Determine the (x, y) coordinate at the center of the cell enclosing the given text.  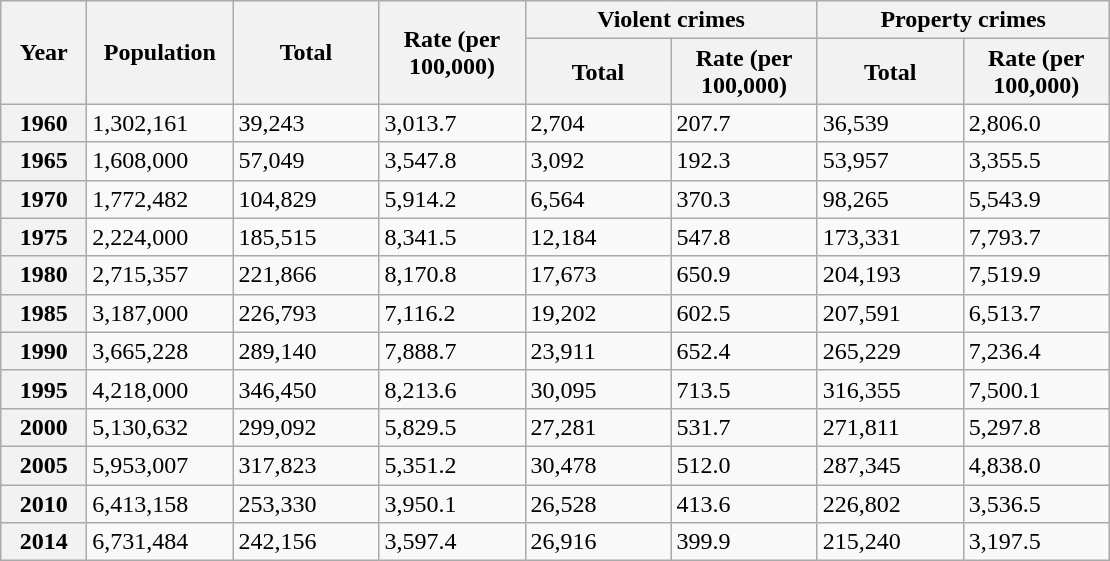
5,829.5 (452, 427)
2,715,357 (160, 275)
287,345 (890, 465)
6,731,484 (160, 542)
531.7 (744, 427)
7,793.7 (1036, 237)
8,341.5 (452, 237)
253,330 (306, 503)
2005 (44, 465)
36,539 (890, 123)
317,823 (306, 465)
7,236.4 (1036, 351)
2010 (44, 503)
2,806.0 (1036, 123)
7,888.7 (452, 351)
1990 (44, 351)
2,224,000 (160, 237)
104,829 (306, 199)
192.3 (744, 161)
8,170.8 (452, 275)
6,513.7 (1036, 313)
30,095 (598, 389)
1,772,482 (160, 199)
221,866 (306, 275)
6,413,158 (160, 503)
650.9 (744, 275)
Violent crimes (671, 20)
1965 (44, 161)
39,243 (306, 123)
299,092 (306, 427)
3,536.5 (1036, 503)
207,591 (890, 313)
3,092 (598, 161)
602.5 (744, 313)
1970 (44, 199)
53,957 (890, 161)
3,665,228 (160, 351)
2,704 (598, 123)
4,838.0 (1036, 465)
5,130,632 (160, 427)
3,187,000 (160, 313)
1960 (44, 123)
3,597.4 (452, 542)
5,297.8 (1036, 427)
8,213.6 (452, 389)
1,302,161 (160, 123)
4,218,000 (160, 389)
3,355.5 (1036, 161)
3,013.7 (452, 123)
370.3 (744, 199)
5,351.2 (452, 465)
316,355 (890, 389)
242,156 (306, 542)
19,202 (598, 313)
12,184 (598, 237)
5,914.2 (452, 199)
26,528 (598, 503)
346,450 (306, 389)
413.6 (744, 503)
98,265 (890, 199)
5,543.9 (1036, 199)
1975 (44, 237)
Year (44, 52)
226,802 (890, 503)
713.5 (744, 389)
26,916 (598, 542)
289,140 (306, 351)
271,811 (890, 427)
3,950.1 (452, 503)
1,608,000 (160, 161)
399.9 (744, 542)
547.8 (744, 237)
Population (160, 52)
652.4 (744, 351)
3,547.8 (452, 161)
1980 (44, 275)
1985 (44, 313)
185,515 (306, 237)
207.7 (744, 123)
2000 (44, 427)
1995 (44, 389)
265,229 (890, 351)
Property crimes (963, 20)
226,793 (306, 313)
6,564 (598, 199)
7,500.1 (1036, 389)
7,519.9 (1036, 275)
30,478 (598, 465)
204,193 (890, 275)
57,049 (306, 161)
3,197.5 (1036, 542)
173,331 (890, 237)
23,911 (598, 351)
17,673 (598, 275)
2014 (44, 542)
512.0 (744, 465)
5,953,007 (160, 465)
27,281 (598, 427)
7,116.2 (452, 313)
215,240 (890, 542)
